Provide the (x, y) coordinate of the cell's center where the given text is located.  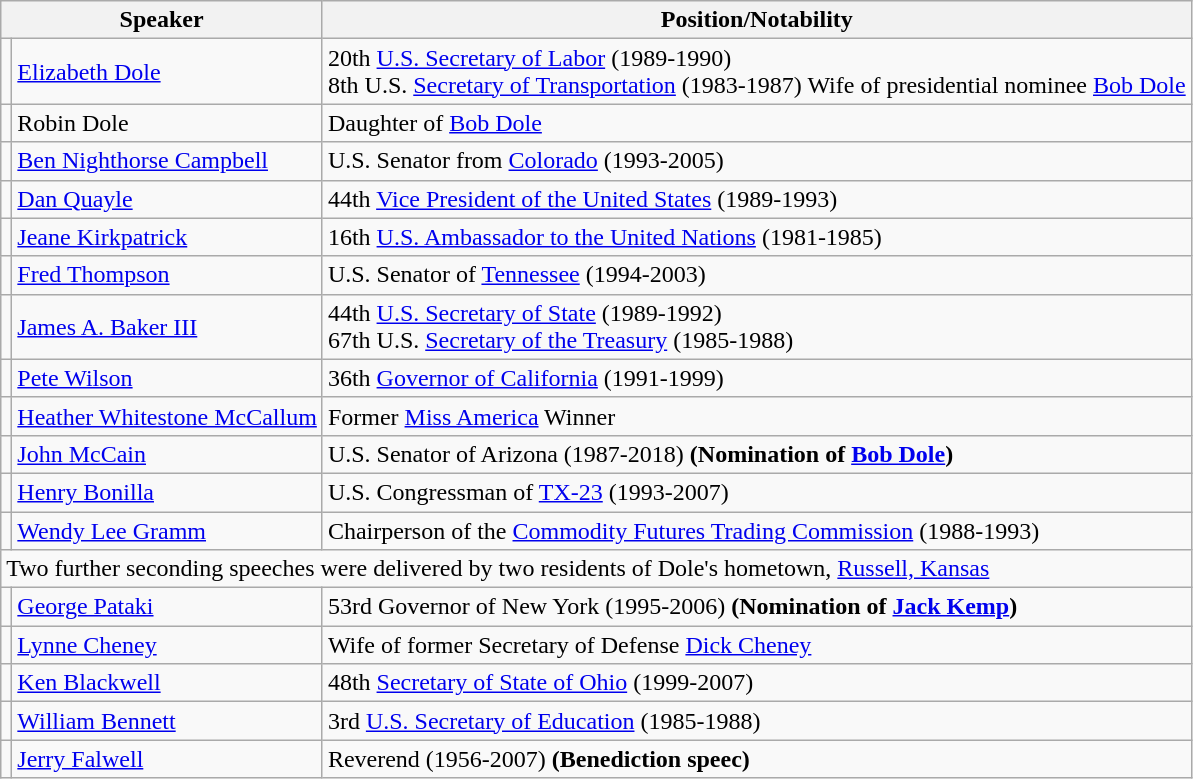
George Pataki (168, 607)
Fred Thompson (168, 275)
Jerry Falwell (168, 759)
Robin Dole (168, 123)
53rd Governor of New York (1995-2006) (Nomination of Jack Kemp) (756, 607)
Ken Blackwell (168, 683)
36th Governor of California (1991-1999) (756, 378)
44th Vice President of the United States (1989-1993) (756, 199)
Two further seconding speeches were delivered by two residents of Dole's hometown, Russell, Kansas (596, 569)
U.S. Senator from Colorado (1993-2005) (756, 161)
James A. Baker III (168, 326)
Wendy Lee Gramm (168, 531)
Heather Whitestone McCallum (168, 416)
Pete Wilson (168, 378)
Lynne Cheney (168, 645)
U.S. Senator of Arizona (1987-2018) (Nomination of Bob Dole) (756, 454)
Chairperson of the Commodity Futures Trading Commission (1988-1993) (756, 531)
Former Miss America Winner (756, 416)
Reverend (1956-2007) (Benediction speec) (756, 759)
Speaker (162, 20)
John McCain (168, 454)
Dan Quayle (168, 199)
Position/Notability (756, 20)
Henry Bonilla (168, 492)
Elizabeth Dole (168, 72)
Daughter of Bob Dole (756, 123)
U.S. Senator of Tennessee (1994-2003) (756, 275)
Ben Nighthorse Campbell (168, 161)
44th U.S. Secretary of State (1989-1992)67th U.S. Secretary of the Treasury (1985-1988) (756, 326)
48th Secretary of State of Ohio (1999-2007) (756, 683)
16th U.S. Ambassador to the United Nations (1981-1985) (756, 237)
Jeane Kirkpatrick (168, 237)
20th U.S. Secretary of Labor (1989-1990)8th U.S. Secretary of Transportation (1983-1987) Wife of presidential nominee Bob Dole (756, 72)
Wife of former Secretary of Defense Dick Cheney (756, 645)
William Bennett (168, 721)
3rd U.S. Secretary of Education (1985-1988) (756, 721)
U.S. Congressman of TX-23 (1993-2007) (756, 492)
